Find where the given text appears and provide that cell's center as (X, Y) coordinate. 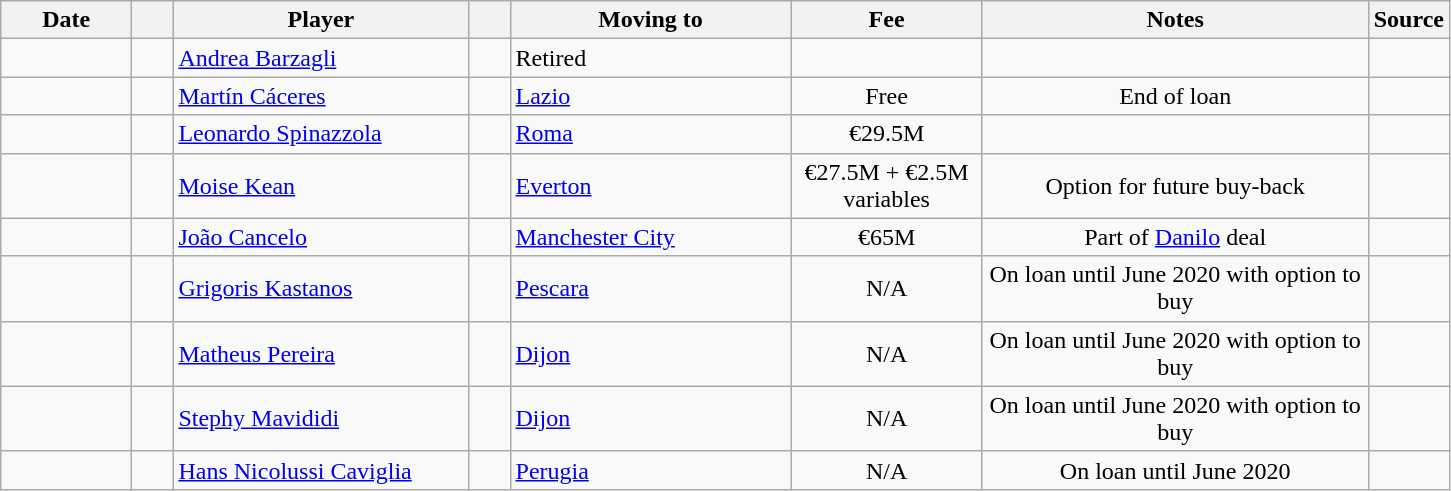
€27.5M + €2.5M variables (886, 186)
On loan until June 2020 (1175, 470)
Source (1408, 20)
Free (886, 96)
Player (321, 20)
Stephy Mavididi (321, 418)
Andrea Barzagli (321, 58)
João Cancelo (321, 237)
Martín Cáceres (321, 96)
Hans Nicolussi Caviglia (321, 470)
Everton (650, 186)
Moving to (650, 20)
Retired (650, 58)
Option for future buy-back (1175, 186)
Leonardo Spinazzola (321, 134)
Matheus Pereira (321, 354)
Moise Kean (321, 186)
Lazio (650, 96)
Notes (1175, 20)
€65M (886, 237)
Part of Danilo deal (1175, 237)
Perugia (650, 470)
Manchester City (650, 237)
Pescara (650, 288)
Roma (650, 134)
End of loan (1175, 96)
Grigoris Kastanos (321, 288)
Fee (886, 20)
Date (66, 20)
€29.5M (886, 134)
